Search for the cell housing the specified text and yield its [x, y] center coordinate. 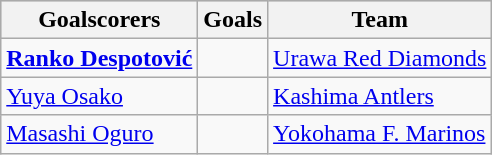
Yuya Osako [100, 96]
Masashi Oguro [100, 134]
Goals [233, 20]
Goalscorers [100, 20]
Team [380, 20]
Urawa Red Diamonds [380, 58]
Kashima Antlers [380, 96]
Ranko Despotović [100, 58]
Yokohama F. Marinos [380, 134]
